From the cell containing the given text, extract its center point as (X, Y) coordinate. 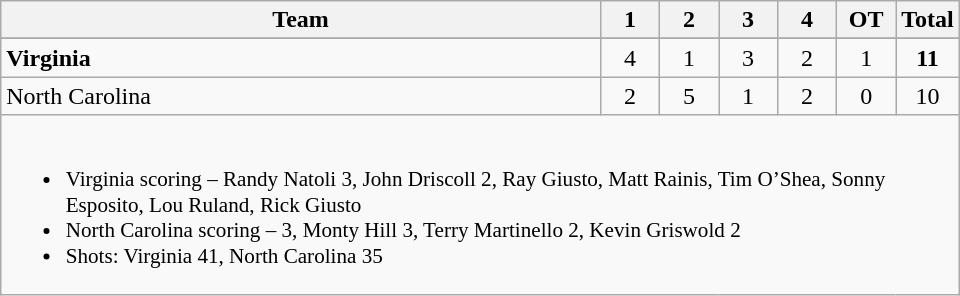
10 (928, 96)
5 (688, 96)
Total (928, 20)
Team (301, 20)
0 (866, 96)
OT (866, 20)
Virginia (301, 58)
North Carolina (301, 96)
11 (928, 58)
